Pinpoint the cell where the given text exists, returning its (X, Y) midpoint coordinate. 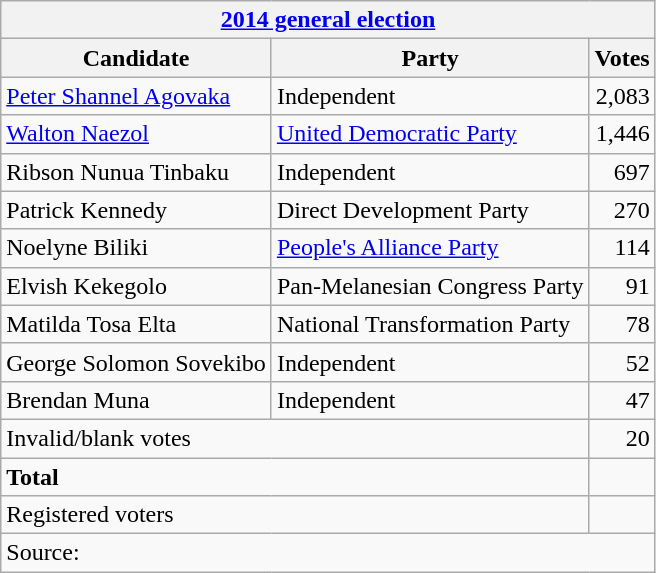
1,446 (622, 134)
Elvish Kekegolo (136, 286)
Walton Naezol (136, 134)
Total (295, 477)
Source: (328, 553)
2014 general election (328, 20)
91 (622, 286)
2,083 (622, 96)
Pan-Melanesian Congress Party (430, 286)
Party (430, 58)
United Democratic Party (430, 134)
20 (622, 438)
114 (622, 248)
Direct Development Party (430, 210)
Registered voters (295, 515)
Invalid/blank votes (295, 438)
697 (622, 172)
Brendan Muna (136, 400)
Peter Shannel Agovaka (136, 96)
78 (622, 324)
Candidate (136, 58)
Patrick Kennedy (136, 210)
47 (622, 400)
Matilda Tosa Elta (136, 324)
National Transformation Party (430, 324)
Noelyne Biliki (136, 248)
George Solomon Sovekibo (136, 362)
People's Alliance Party (430, 248)
Votes (622, 58)
270 (622, 210)
52 (622, 362)
Ribson Nunua Tinbaku (136, 172)
